Identify which cell holds the provided text, then report its [X, Y] central coordinate. 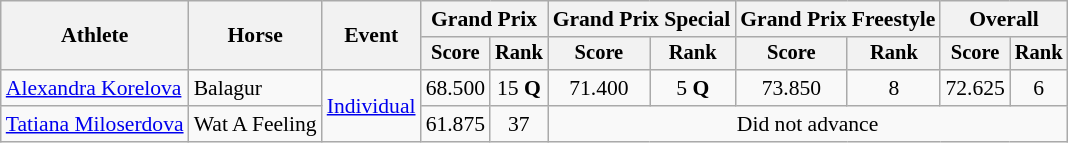
Balagur [256, 88]
68.500 [456, 88]
Horse [256, 36]
8 [894, 88]
Tatiana Miloserdova [95, 124]
Event [372, 36]
Grand Prix Special [642, 19]
5 Q [692, 88]
Grand Prix Freestyle [838, 19]
Individual [372, 106]
Overall [1004, 19]
37 [519, 124]
71.400 [600, 88]
Wat A Feeling [256, 124]
Did not advance [808, 124]
Athlete [95, 36]
73.850 [791, 88]
15 Q [519, 88]
Grand Prix [484, 19]
Alexandra Korelova [95, 88]
6 [1039, 88]
61.875 [456, 124]
72.625 [974, 88]
